Output the (X, Y) coordinate of the center of the cell containing the given text.  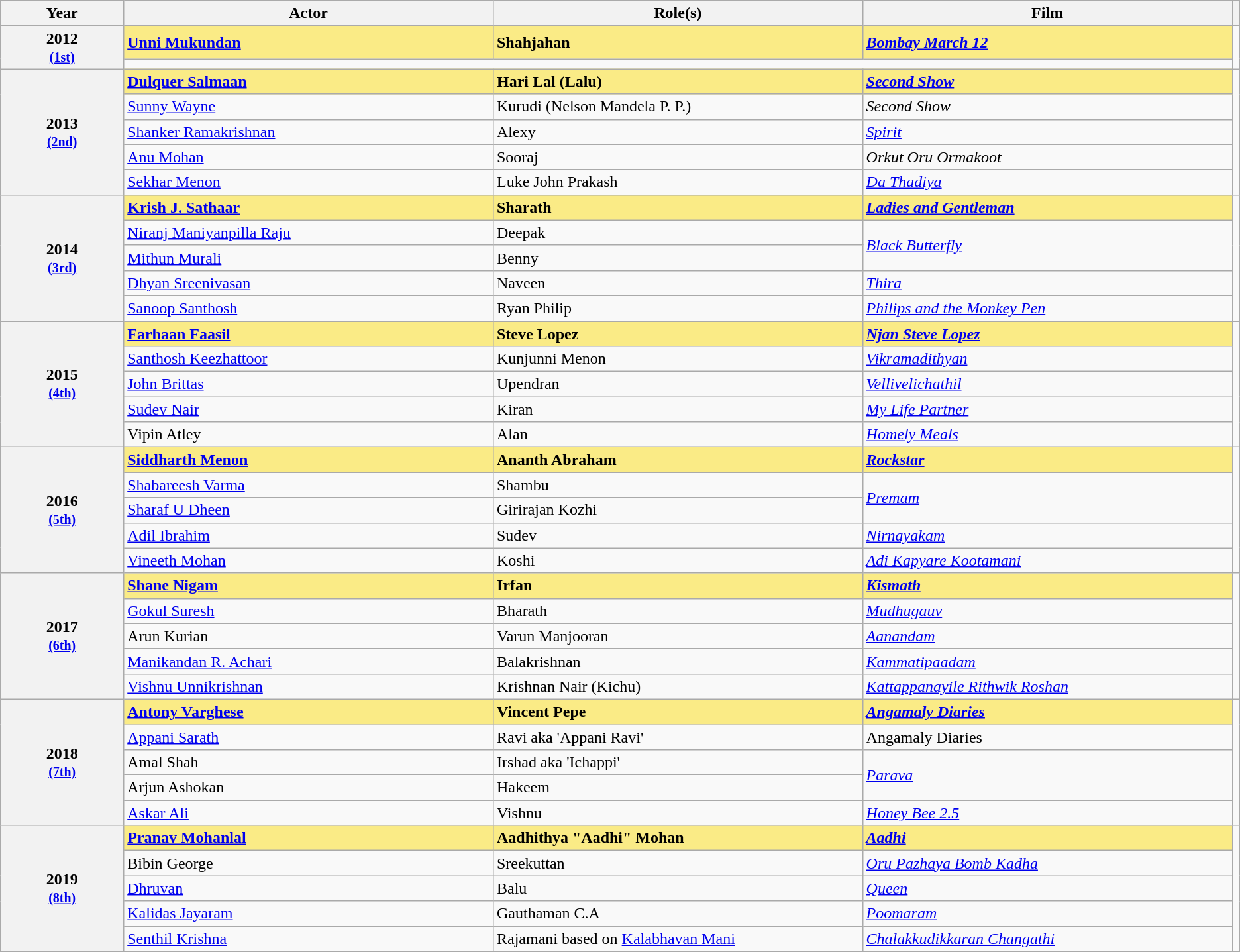
Askar Ali (309, 813)
2013 (2nd) (62, 132)
Dhruvan (309, 888)
Chalakkudikkaran Changathi (1047, 939)
Premam (1047, 498)
Alan (678, 435)
Kiran (678, 409)
Senthil Krishna (309, 939)
2016 (5th) (62, 510)
Krishnan Nair (Kichu) (678, 686)
Mithun Murali (309, 258)
Aadhithya "Aadhi" Mohan (678, 838)
Ravi aka 'Appani Ravi' (678, 737)
2018 (7th) (62, 762)
Bibin George (309, 863)
Dulquer Salmaan (309, 81)
Sooraj (678, 157)
John Brittas (309, 384)
Orkut Oru Ormakoot (1047, 157)
Kalidas Jayaram (309, 914)
Actor (309, 13)
Kurudi (Nelson Mandela P. P.) (678, 107)
Gauthaman C.A (678, 914)
2015 (4th) (62, 384)
My Life Partner (1047, 409)
Alexy (678, 132)
Rajamani based on Kalabhavan Mani (678, 939)
Girirajan Kozhi (678, 510)
2019 (8th) (62, 888)
Shanker Ramakrishnan (309, 132)
Oru Pazhaya Bomb Kadha (1047, 863)
Siddharth Menon (309, 460)
Year (62, 13)
Bharath (678, 611)
Vipin Atley (309, 435)
Poomaram (1047, 914)
Steve Lopez (678, 333)
Benny (678, 258)
Antony Varghese (309, 712)
Da Thadiya (1047, 182)
Adil Ibrahim (309, 535)
Vincent Pepe (678, 712)
Adi Kapyare Kootamani (1047, 560)
Aadhi (1047, 838)
Honey Bee 2.5 (1047, 813)
Nirnayakam (1047, 535)
Vineeth Mohan (309, 560)
Parava (1047, 775)
Shahjahan (678, 42)
Thira (1047, 283)
Sharaf U Dheen (309, 510)
Kismath (1047, 586)
Vikramadithyan (1047, 359)
Hakeem (678, 788)
Kunjunni Menon (678, 359)
Sudev Nair (309, 409)
Black Butterfly (1047, 245)
Shambu (678, 485)
Pranav Mohanlal (309, 838)
Upendran (678, 384)
Manikandan R. Achari (309, 661)
Naveen (678, 283)
Njan Steve Lopez (1047, 333)
Anu Mohan (309, 157)
Arun Kurian (309, 636)
Irfan (678, 586)
Sekhar Menon (309, 182)
Film (1047, 13)
Varun Manjooran (678, 636)
Dhyan Sreenivasan (309, 283)
Sudev (678, 535)
Luke John Prakash (678, 182)
Unni Mukundan (309, 42)
2014 (3rd) (62, 258)
Hari Lal (Lalu) (678, 81)
Balu (678, 888)
Kattappanayile Rithwik Roshan (1047, 686)
Spirit (1047, 132)
Shabareesh Varma (309, 485)
Rockstar (1047, 460)
Farhaan Faasil (309, 333)
Santhosh Keezhattoor (309, 359)
Mudhugauv (1047, 611)
Arjun Ashokan (309, 788)
Appani Sarath (309, 737)
Kammatipaadam (1047, 661)
Vishnu Unnikrishnan (309, 686)
Niranj Maniyanpilla Raju (309, 233)
Sharath (678, 207)
Krish J. Sathaar (309, 207)
Deepak (678, 233)
Homely Meals (1047, 435)
Bombay March 12 (1047, 42)
2017 (6th) (62, 636)
Queen (1047, 888)
Balakrishnan (678, 661)
Ladies and Gentleman (1047, 207)
2012 (1st) (62, 48)
Irshad aka 'Ichappi' (678, 763)
Koshi (678, 560)
Ananth Abraham (678, 460)
Ryan Philip (678, 308)
Sreekuttan (678, 863)
Amal Shah (309, 763)
Shane Nigam (309, 586)
Role(s) (678, 13)
Philips and the Monkey Pen (1047, 308)
Sunny Wayne (309, 107)
Vellivelichathil (1047, 384)
Sanoop Santhosh (309, 308)
Gokul Suresh (309, 611)
Vishnu (678, 813)
Aanandam (1047, 636)
